Pinpoint the cell where the given text exists, returning its [X, Y] midpoint coordinate. 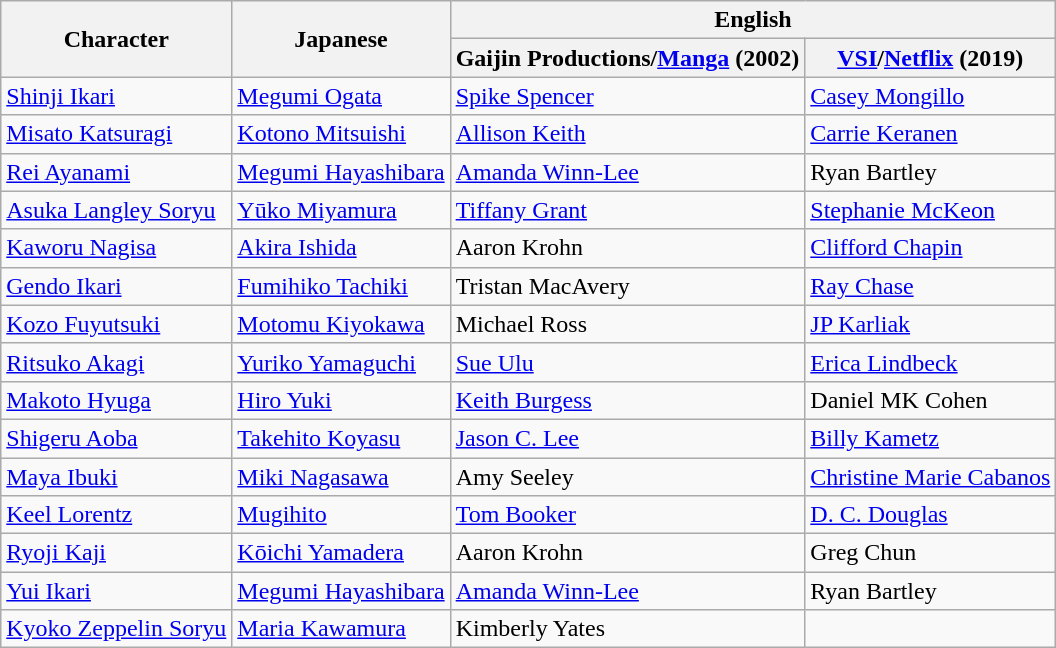
Akira Ishida [341, 248]
Carrie Keranen [930, 134]
Casey Mongillo [930, 96]
Christine Marie Cabanos [930, 477]
Daniel MK Cohen [930, 400]
Maria Kawamura [341, 629]
Fumihiko Tachiki [341, 286]
Megumi Ogata [341, 96]
Yūko Miyamura [341, 210]
Greg Chun [930, 553]
Takehito Koyasu [341, 438]
Jason C. Lee [628, 438]
Gendo Ikari [116, 286]
Sue Ulu [628, 362]
Motomu Kiyokawa [341, 324]
Rei Ayanami [116, 172]
Billy Kametz [930, 438]
Tom Booker [628, 515]
Erica Lindbeck [930, 362]
Mugihito [341, 515]
Michael Ross [628, 324]
Yui Ikari [116, 591]
Tristan MacAvery [628, 286]
Kozo Fuyutsuki [116, 324]
D. C. Douglas [930, 515]
Miki Nagasawa [341, 477]
Shinji Ikari [116, 96]
Asuka Langley Soryu [116, 210]
Kimberly Yates [628, 629]
Keel Lorentz [116, 515]
Stephanie McKeon [930, 210]
Ryoji Kaji [116, 553]
VSI/Netflix (2019) [930, 58]
Allison Keith [628, 134]
Kotono Mitsuishi [341, 134]
Amy Seeley [628, 477]
English [753, 20]
Shigeru Aoba [116, 438]
Clifford Chapin [930, 248]
Maya Ibuki [116, 477]
Hiro Yuki [341, 400]
Kaworu Nagisa [116, 248]
Kyoko Zeppelin Soryu [116, 629]
Misato Katsuragi [116, 134]
Kōichi Yamadera [341, 553]
Ray Chase [930, 286]
Makoto Hyuga [116, 400]
Yuriko Yamaguchi [341, 362]
Ritsuko Akagi [116, 362]
Character [116, 39]
Gaijin Productions/Manga (2002) [628, 58]
JP Karliak [930, 324]
Spike Spencer [628, 96]
Keith Burgess [628, 400]
Tiffany Grant [628, 210]
Japanese [341, 39]
